Provide the [x, y] coordinate of the cell's center where the given text is located.  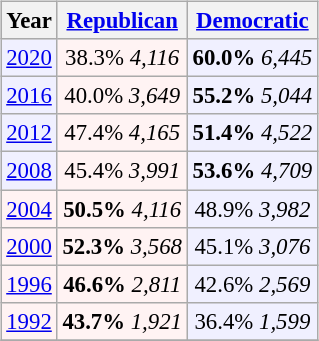
Republican [122, 21]
50.5% 4,116 [122, 209]
55.2% 5,044 [252, 96]
43.7% 1,921 [122, 321]
36.4% 1,599 [252, 321]
45.1% 3,076 [252, 246]
2000 [29, 246]
53.6% 4,709 [252, 171]
48.9% 3,982 [252, 209]
2012 [29, 133]
51.4% 4,522 [252, 133]
1996 [29, 284]
2004 [29, 209]
60.0% 6,445 [252, 58]
42.6% 2,569 [252, 284]
2020 [29, 58]
46.6% 2,811 [122, 284]
Year [29, 21]
2016 [29, 96]
38.3% 4,116 [122, 58]
47.4% 4,165 [122, 133]
1992 [29, 321]
2008 [29, 171]
45.4% 3,991 [122, 171]
40.0% 3,649 [122, 96]
Democratic [252, 21]
52.3% 3,568 [122, 246]
